Detect which cell encompasses the target text, then output its (X, Y) center coordinate. 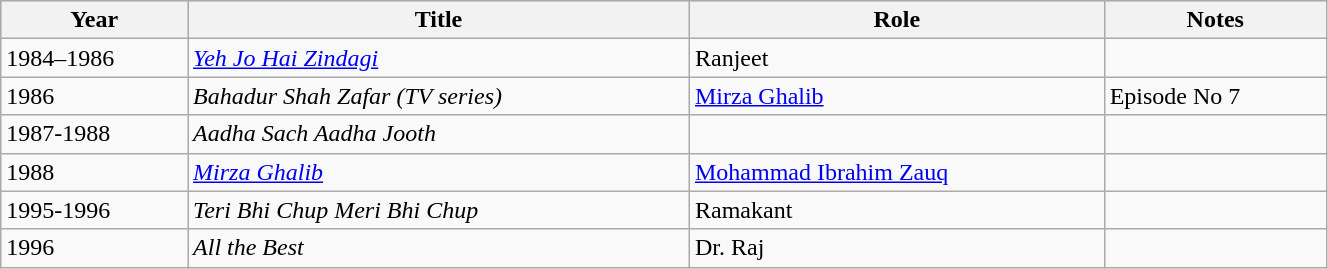
1984–1986 (94, 58)
1987-1988 (94, 134)
Ramakant (896, 210)
Episode No 7 (1215, 96)
Yeh Jo Hai Zindagi (439, 58)
Mohammad Ibrahim Zauq (896, 172)
Role (896, 20)
Notes (1215, 20)
1986 (94, 96)
Teri Bhi Chup Meri Bhi Chup (439, 210)
Bahadur Shah Zafar (TV series) (439, 96)
Year (94, 20)
Dr. Raj (896, 248)
1988 (94, 172)
1995-1996 (94, 210)
All the Best (439, 248)
1996 (94, 248)
Aadha Sach Aadha Jooth (439, 134)
Title (439, 20)
Ranjeet (896, 58)
